From the cell containing the given text, extract its center point as [X, Y] coordinate. 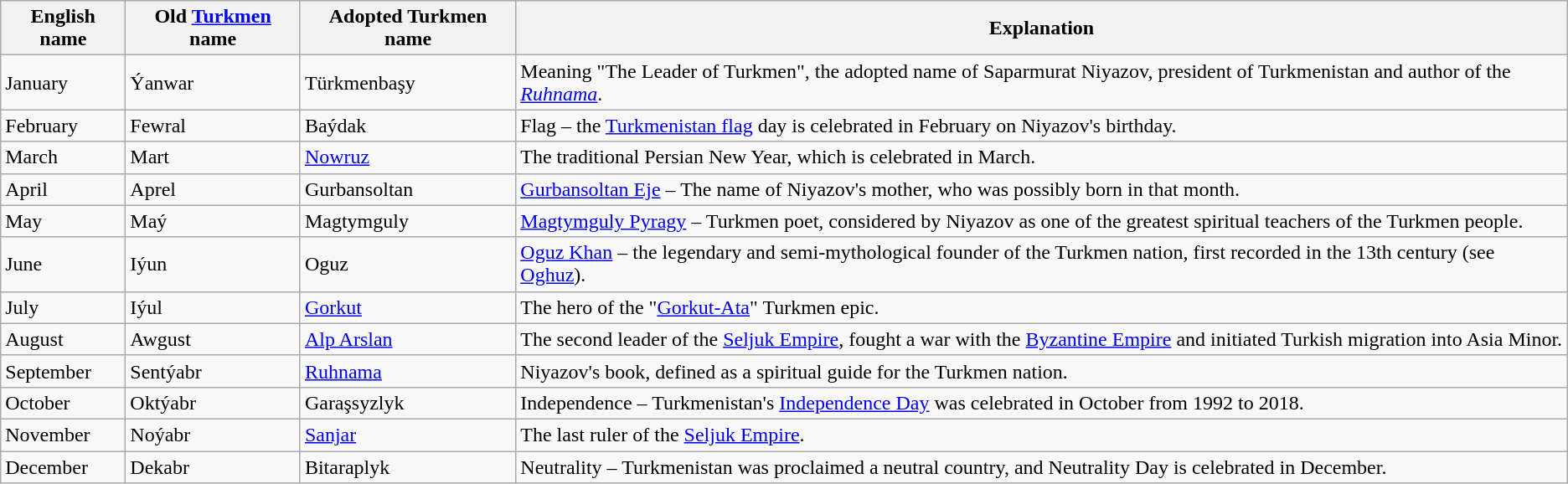
Oguz Khan – the legendary and semi-mythological founder of the Turkmen nation, first recorded in the 13th century (see Oghuz). [1042, 265]
Independence – Turkmenistan's Independence Day was celebrated in October from 1992 to 2018. [1042, 403]
November [64, 435]
October [64, 403]
Mart [213, 157]
September [64, 371]
Magtymguly Pyragy – Turkmen poet, considered by Niyazov as one of the greatest spiritual teachers of the Turkmen people. [1042, 221]
Gurbansoltan [407, 189]
Gurbansoltan Eje – The name of Niyazov's mother, who was possibly born in that month. [1042, 189]
The hero of the "Gorkut-Ata" Turkmen epic. [1042, 307]
Ýanwar [213, 82]
July [64, 307]
Nowruz [407, 157]
Sentýabr [213, 371]
Awgust [213, 339]
Old Turkmen name [213, 28]
Iýun [213, 265]
March [64, 157]
Adopted Turkmen name [407, 28]
Maý [213, 221]
The last ruler of the Seljuk Empire. [1042, 435]
Bitaraplyk [407, 466]
August [64, 339]
Türkmenbaşy [407, 82]
May [64, 221]
December [64, 466]
Oktýabr [213, 403]
Sanjar [407, 435]
Magtymguly [407, 221]
June [64, 265]
Fewral [213, 126]
Neutrality – Turkmenistan was proclaimed a neutral country, and Neutrality Day is celebrated in December. [1042, 466]
Dekabr [213, 466]
Flag – the Turkmenistan flag day is celebrated in February on Niyazov's birthday. [1042, 126]
April [64, 189]
Baýdak [407, 126]
Alp Arslan [407, 339]
Gorkut [407, 307]
Niyazov's book, defined as a spiritual guide for the Turkmen nation. [1042, 371]
English name [64, 28]
The second leader of the Seljuk Empire, fought a war with the Byzantine Empire and initiated Turkish migration into Asia Minor. [1042, 339]
The traditional Persian New Year, which is celebrated in March. [1042, 157]
Ruhnama [407, 371]
Explanation [1042, 28]
Aprel [213, 189]
Garaşsyzlyk [407, 403]
February [64, 126]
Oguz [407, 265]
Noýabr [213, 435]
January [64, 82]
Meaning "The Leader of Turkmen", the adopted name of Saparmurat Niyazov, president of Turkmenistan and author of the Ruhnama. [1042, 82]
Iýul [213, 307]
